Provide the [X, Y] coordinate of the cell's center where the given text is located.  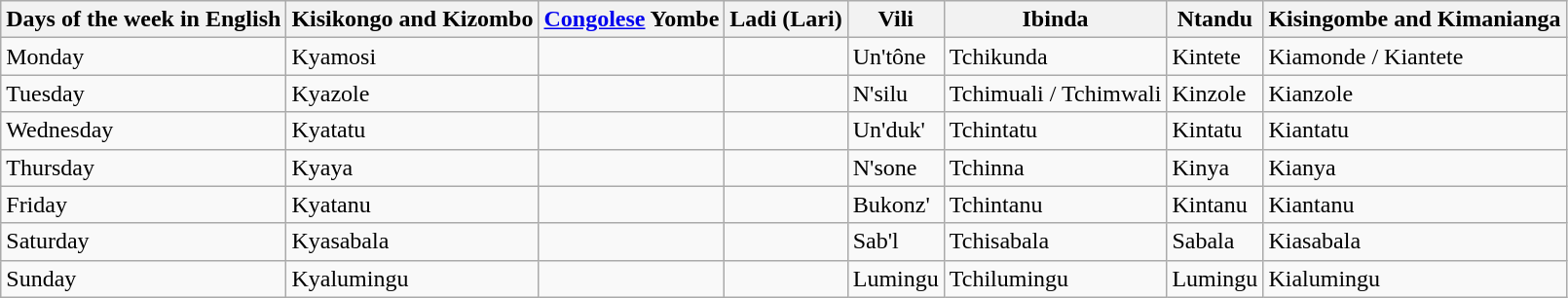
Friday [144, 205]
Tchisabala [1056, 242]
Kyamosi [413, 56]
Tchinna [1056, 168]
Sabala [1215, 242]
Kianzole [1414, 93]
Kianya [1414, 168]
Bukonz' [896, 205]
Tchilumingu [1056, 279]
Kiantanu [1414, 205]
Wednesday [144, 130]
N'silu [896, 93]
Kiantatu [1414, 130]
Kyaya [413, 168]
Ntandu [1215, 19]
Vili [896, 19]
Tchintatu [1056, 130]
Tchintanu [1056, 205]
Kinzole [1215, 93]
Kintanu [1215, 205]
N'sone [896, 168]
Un'tône [896, 56]
Tuesday [144, 93]
Un'duk' [896, 130]
Congolese Yombe [631, 19]
Kinya [1215, 168]
Tchikunda [1056, 56]
Sab'l [896, 242]
Kyatanu [413, 205]
Ladi (Lari) [786, 19]
Thursday [144, 168]
Saturday [144, 242]
Sunday [144, 279]
Kyasabala [413, 242]
Kiasabala [1414, 242]
Tchimuali / Tchimwali [1056, 93]
Kisingombe and Kimanianga [1414, 19]
Kintatu [1215, 130]
Monday [144, 56]
Days of the week in English [144, 19]
Kintete [1215, 56]
Kyazole [413, 93]
Kialumingu [1414, 279]
Ibinda [1056, 19]
Kiamonde / Kiantete [1414, 56]
Kyatatu [413, 130]
Kyalumingu [413, 279]
Kisikongo and Kizombo [413, 19]
